Scan for the cell matching the given text and deliver its (X, Y) coordinate at center. 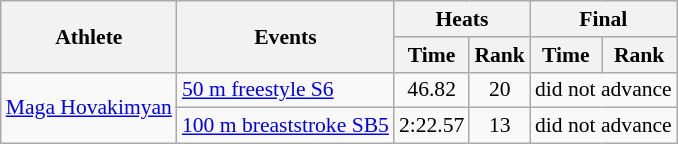
Maga Hovakimyan (89, 108)
46.82 (432, 90)
Heats (462, 19)
20 (500, 90)
Final (604, 19)
Athlete (89, 36)
13 (500, 126)
50 m freestyle S6 (286, 90)
2:22.57 (432, 126)
100 m breaststroke SB5 (286, 126)
Events (286, 36)
